From the cell containing the given text, extract its center point as (X, Y) coordinate. 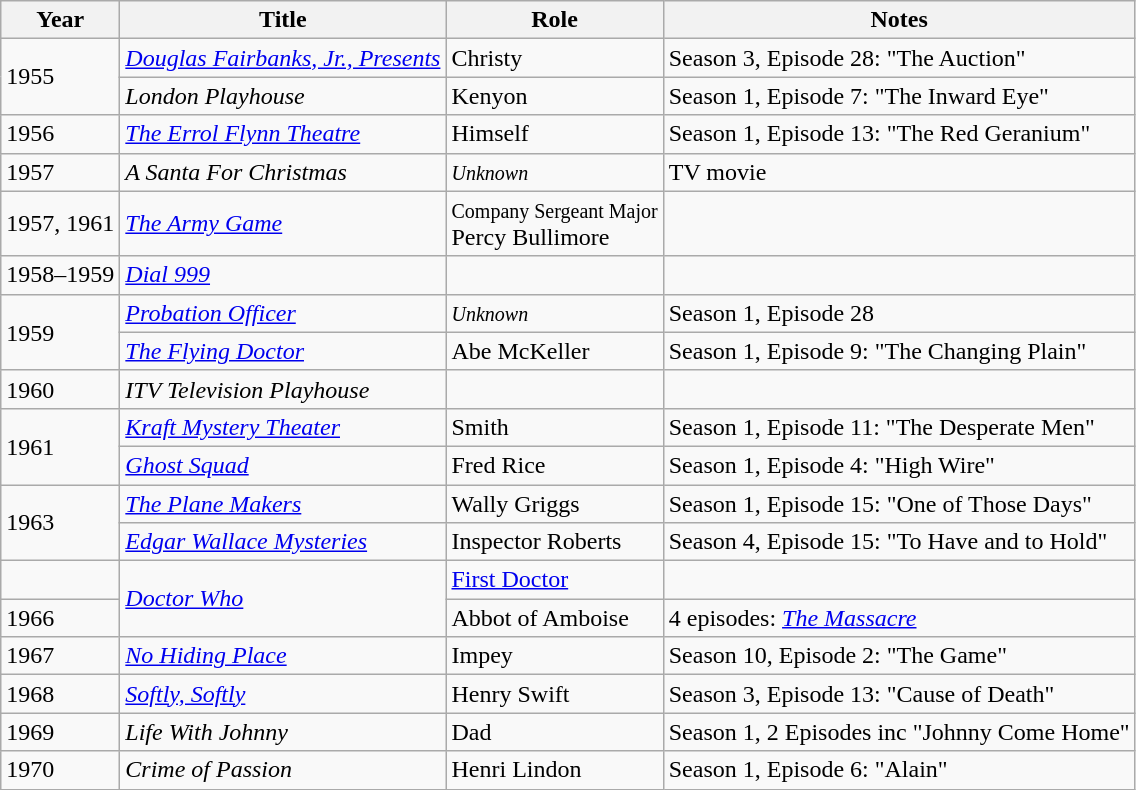
Doctor Who (283, 599)
Abe McKeller (554, 351)
Douglas Fairbanks, Jr., Presents (283, 58)
A Santa For Christmas (283, 172)
Crime of Passion (283, 770)
Kraft Mystery Theater (283, 427)
1966 (60, 618)
Probation Officer (283, 313)
1957, 1961 (60, 224)
The Flying Doctor (283, 351)
The Errol Flynn Theatre (283, 134)
Season 10, Episode 2: "The Game" (899, 656)
Season 1, Episode 4: "High Wire" (899, 465)
Henri Lindon (554, 770)
Season 1, Episode 9: "The Changing Plain" (899, 351)
Season 1, Episode 13: "The Red Geranium" (899, 134)
ITV Television Playhouse (283, 389)
First Doctor (554, 580)
Impey (554, 656)
Season 1, Episode 11: "The Desperate Men" (899, 427)
TV movie (899, 172)
Role (554, 20)
Season 3, Episode 28: "The Auction" (899, 58)
Year (60, 20)
Edgar Wallace Mysteries (283, 542)
4 episodes: The Massacre (899, 618)
1959 (60, 332)
Softly, Softly (283, 694)
Company Sergeant MajorPercy Bullimore (554, 224)
Season 1, Episode 28 (899, 313)
Inspector Roberts (554, 542)
Season 1, Episode 6: "Alain" (899, 770)
Title (283, 20)
Notes (899, 20)
1957 (60, 172)
The Army Game (283, 224)
Kenyon (554, 96)
Ghost Squad (283, 465)
No Hiding Place (283, 656)
Dial 999 (283, 275)
Fred Rice (554, 465)
London Playhouse (283, 96)
Wally Griggs (554, 503)
Life With Johnny (283, 732)
1969 (60, 732)
1955 (60, 77)
Season 4, Episode 15: "To Have and to Hold" (899, 542)
Abbot of Amboise (554, 618)
Dad (554, 732)
The Plane Makers (283, 503)
1970 (60, 770)
1968 (60, 694)
Season 1, 2 Episodes inc "Johnny Come Home" (899, 732)
Season 3, Episode 13: "Cause of Death" (899, 694)
1967 (60, 656)
Himself (554, 134)
1961 (60, 446)
Christy (554, 58)
Season 1, Episode 15: "One of Those Days" (899, 503)
Henry Swift (554, 694)
1960 (60, 389)
Smith (554, 427)
1956 (60, 134)
1958–1959 (60, 275)
1963 (60, 522)
Season 1, Episode 7: "The Inward Eye" (899, 96)
